Find where the given text appears and provide that cell's center as [X, Y] coordinate. 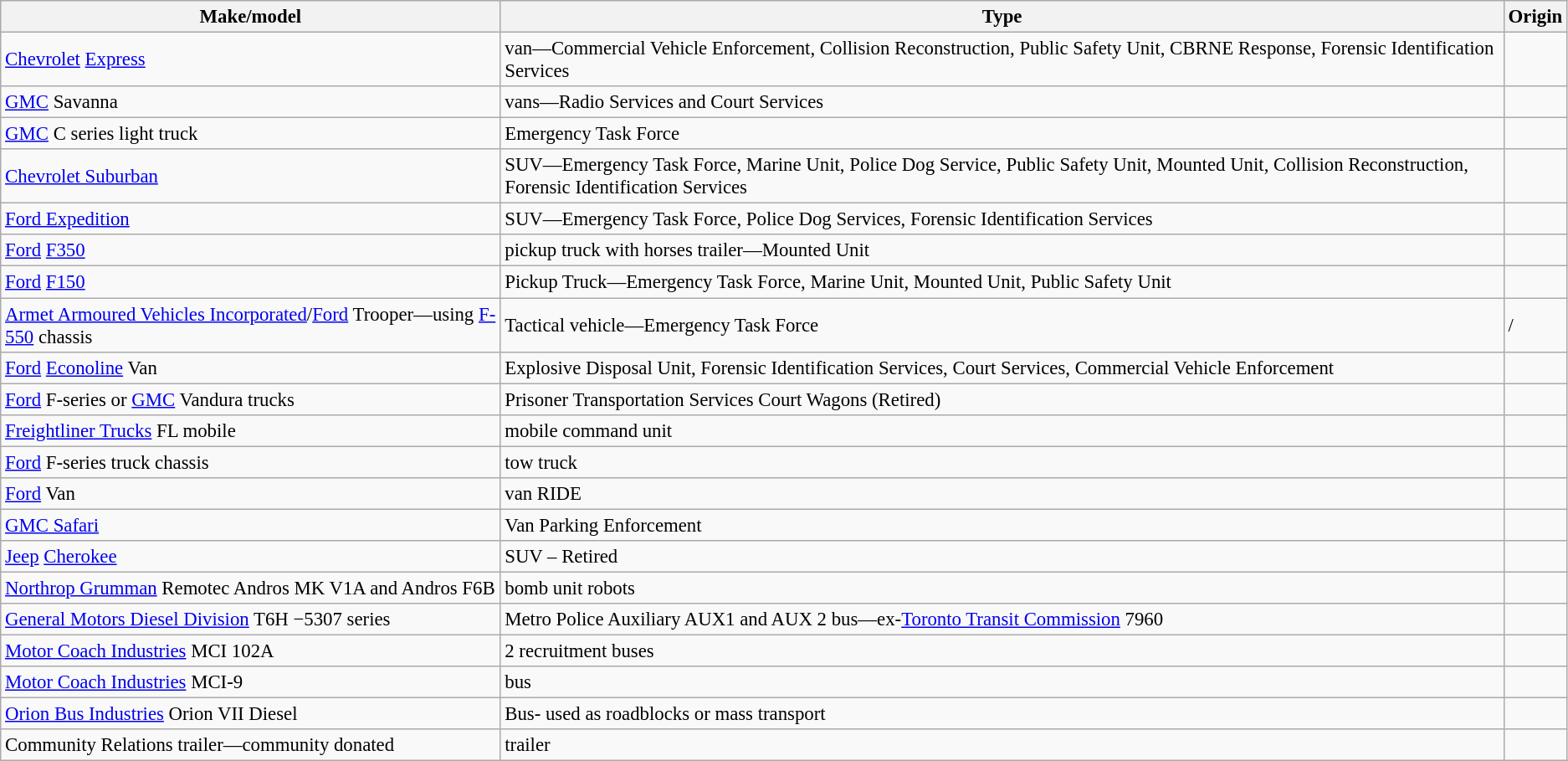
Metro Police Auxiliary AUX1 and AUX 2 bus—ex-Toronto Transit Commission 7960 [1002, 620]
SUV—Emergency Task Force, Police Dog Services, Forensic Identification Services [1002, 219]
Van Parking Enforcement [1002, 525]
Freightliner Trucks FL mobile [251, 430]
Ford F350 [251, 250]
Jeep Cherokee [251, 557]
bomb unit robots [1002, 588]
Orion Bus Industries Orion VII Diesel [251, 714]
Ford Econoline Van [251, 368]
GMC Safari [251, 525]
SUV – Retired [1002, 557]
Chevrolet Express [251, 60]
GMC C series light truck [251, 134]
Ford F-series truck chassis [251, 462]
Motor Coach Industries MCI-9 [251, 682]
Chevrolet Suburban [251, 176]
trailer [1002, 745]
Ford Expedition [251, 219]
Motor Coach Industries MCI 102A [251, 651]
/ [1535, 325]
vans—Radio Services and Court Services [1002, 102]
pickup truck with horses trailer—Mounted Unit [1002, 250]
Armet Armoured Vehicles Incorporated/Ford Trooper—using F-550 chassis [251, 325]
Origin [1535, 17]
Community Relations trailer—community donated [251, 745]
tow truck [1002, 462]
Ford F-series or GMC Vandura trucks [251, 399]
General Motors Diesel Division T6H −5307 series [251, 620]
Prisoner Transportation Services Court Wagons (Retired) [1002, 399]
GMC Savanna [251, 102]
van RIDE [1002, 494]
Pickup Truck—Emergency Task Force, Marine Unit, Mounted Unit, Public Safety Unit [1002, 282]
van—Commercial Vehicle Enforcement, Collision Reconstruction, Public Safety Unit, CBRNE Response, Forensic Identification Services [1002, 60]
Emergency Task Force [1002, 134]
Ford F150 [251, 282]
2 recruitment buses [1002, 651]
Make/model [251, 17]
bus [1002, 682]
Bus- used as roadblocks or mass transport [1002, 714]
Ford Van [251, 494]
mobile command unit [1002, 430]
Northrop Grumman Remotec Andros MK V1A and Andros F6B [251, 588]
Explosive Disposal Unit, Forensic Identification Services, Court Services, Commercial Vehicle Enforcement [1002, 368]
Tactical vehicle—Emergency Task Force [1002, 325]
Type [1002, 17]
